Return [x, y] of the center of cell containing provided text 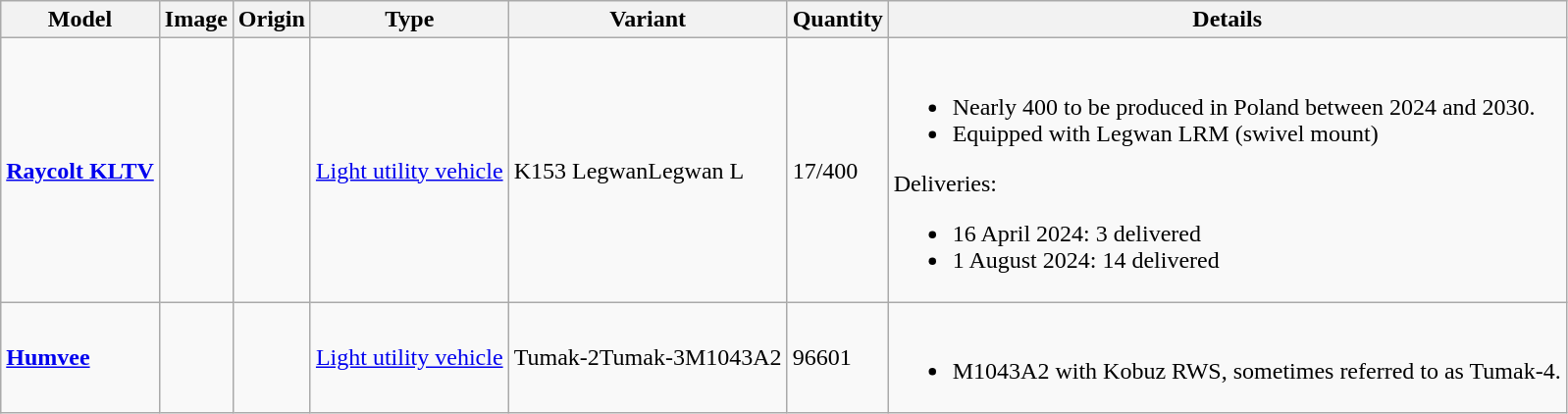
Quantity [838, 20]
Image [196, 20]
Tumak-2Tumak-3M1043A2 [648, 357]
Details [1227, 20]
17/400 [838, 171]
Type [409, 20]
K153 LegwanLegwan L [648, 171]
Model [80, 20]
Raycolt KLTV [80, 171]
96601 [838, 357]
Humvee [80, 357]
Origin [271, 20]
Variant [648, 20]
M1043A2 with Kobuz RWS, sometimes referred to as Tumak-4. [1227, 357]
